Output the (x, y) coordinate of the center of the cell containing the given text.  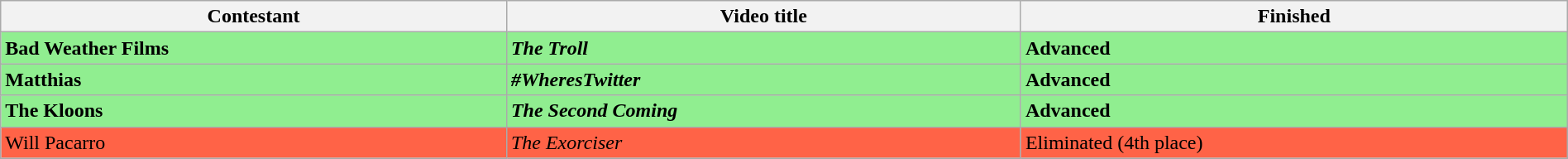
Matthias (254, 79)
The Second Coming (763, 111)
The Exorciser (763, 142)
The Kloons (254, 111)
The Troll (763, 48)
Eliminated (4th place) (1293, 142)
Bad Weather Films (254, 48)
Finished (1293, 17)
Video title (763, 17)
#WheresTwitter (763, 79)
Contestant (254, 17)
Will Pacarro (254, 142)
